Extract the [X, Y] coordinate from the center of the cell holding the provided text.  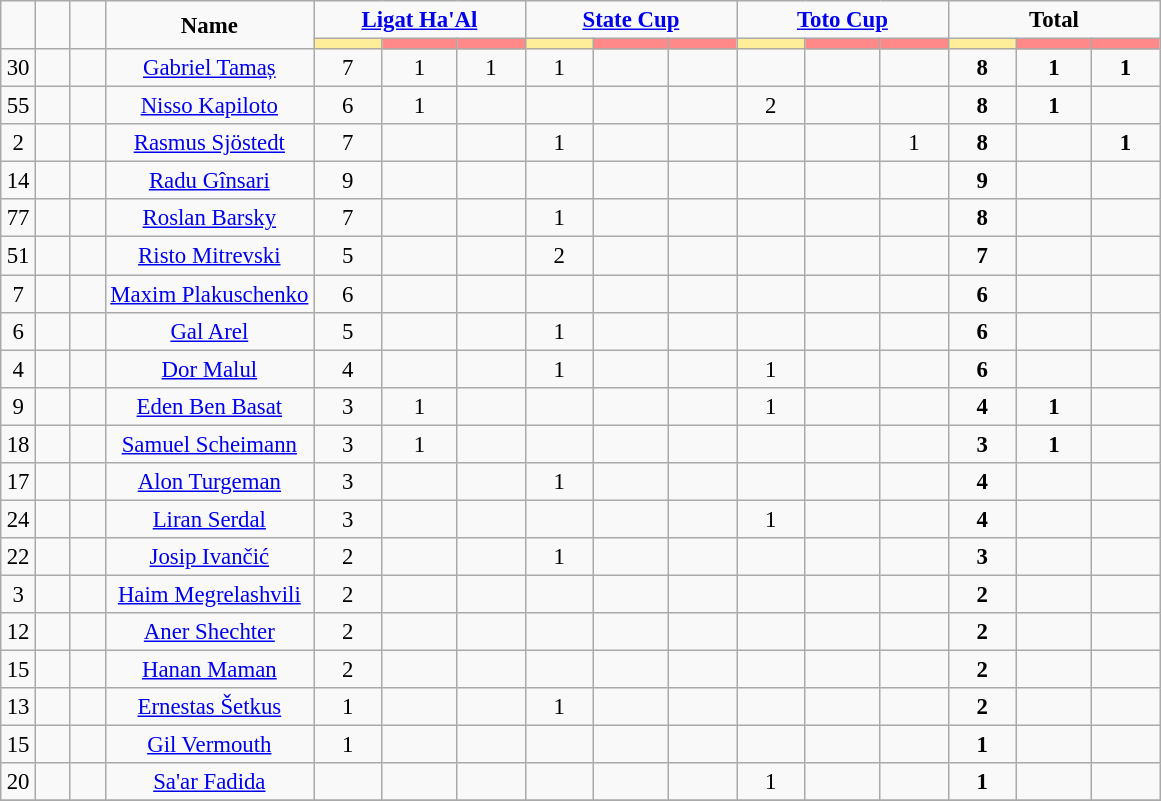
17 [18, 482]
Ernestas Šetkus [210, 707]
Sa'ar Fadida [210, 782]
Toto Cup [843, 20]
Gil Vermouth [210, 745]
Haim Megrelashvili [210, 594]
Ligat Ha'Al [420, 20]
Name [210, 25]
12 [18, 632]
State Cup [631, 20]
55 [18, 106]
30 [18, 68]
Hanan Maman [210, 670]
Aner Shechter [210, 632]
Alon Turgeman [210, 482]
Dor Malul [210, 369]
Rasmus Sjöstedt [210, 143]
Radu Gînsari [210, 181]
Liran Serdal [210, 519]
Gal Arel [210, 331]
Samuel Scheimann [210, 444]
Josip Ivančić [210, 557]
Eden Ben Basat [210, 406]
Gabriel Tamaș [210, 68]
14 [18, 181]
51 [18, 256]
20 [18, 782]
18 [18, 444]
77 [18, 219]
Total [1054, 20]
Risto Mitrevski [210, 256]
Roslan Barsky [210, 219]
22 [18, 557]
Nisso Kapiloto [210, 106]
Maxim Plakuschenko [210, 294]
24 [18, 519]
13 [18, 707]
